From the cell containing the given text, extract its center point as [x, y] coordinate. 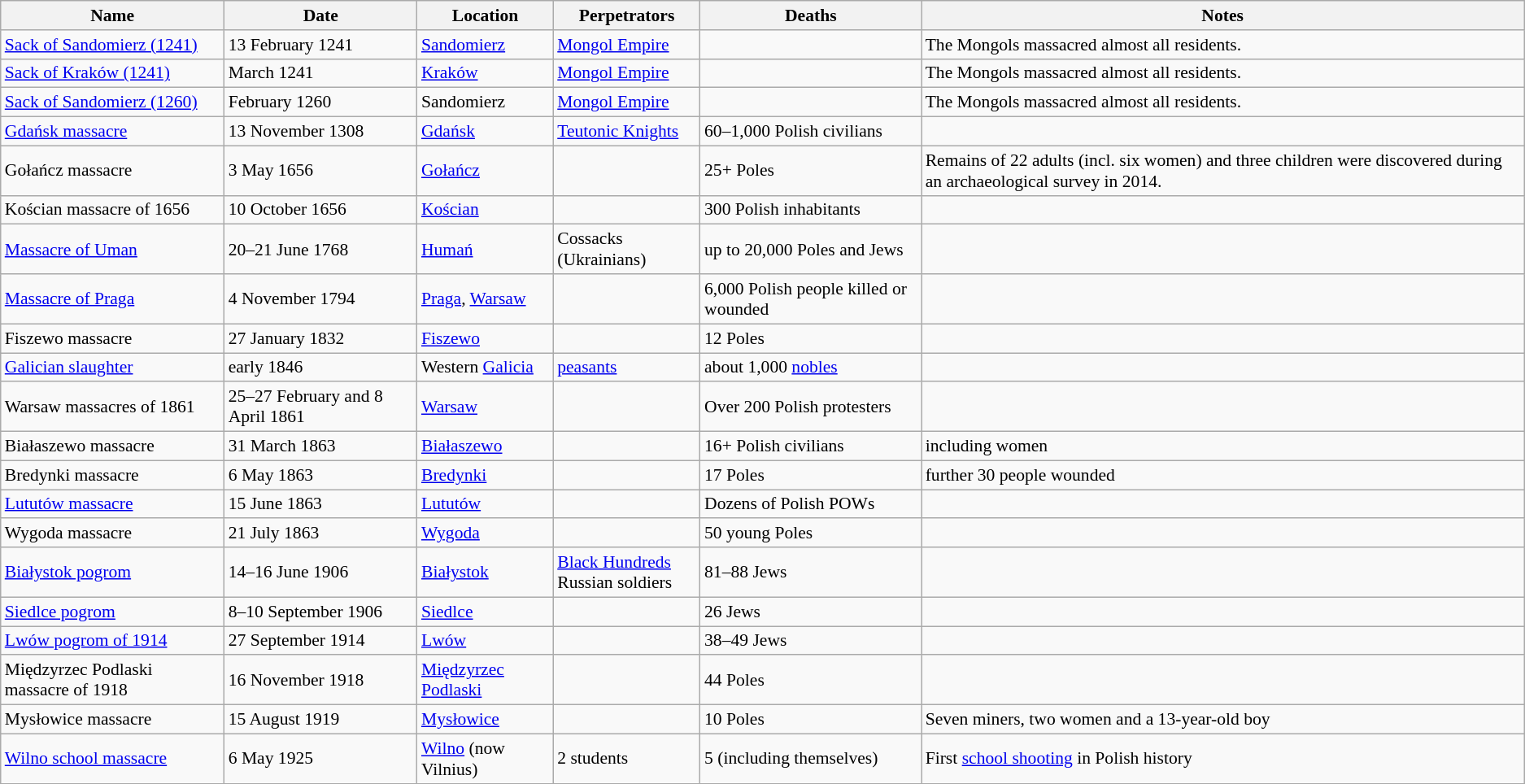
Dozens of Polish POWs [811, 504]
First school shooting in Polish history [1223, 758]
March 1241 [320, 73]
Białaszewo [485, 446]
early 1846 [320, 368]
Lututów massacre [112, 504]
Cossacks (Ukrainians) [626, 249]
10 Poles [811, 720]
81–88 Jews [811, 573]
Lututów [485, 504]
Gdańsk [485, 132]
about 1,000 nobles [811, 368]
20–21 June 1768 [320, 249]
15 June 1863 [320, 504]
Gołańcz massacre [112, 171]
3 May 1656 [320, 171]
6,000 Polish people killed or wounded [811, 299]
Sack of Sandomierz (1241) [112, 45]
31 March 1863 [320, 446]
6 May 1925 [320, 758]
Perpetrators [626, 15]
Deaths [811, 15]
10 October 1656 [320, 210]
including women [1223, 446]
February 1260 [320, 102]
Notes [1223, 15]
2 students [626, 758]
17 Poles [811, 475]
Western Galicia [485, 368]
Galician slaughter [112, 368]
peasants [626, 368]
Wygoda [485, 534]
Black HundredsRussian soldiers [626, 573]
Sack of Kraków (1241) [112, 73]
Białystok pogrom [112, 573]
Seven miners, two women and a 13-year-old boy [1223, 720]
Kościan massacre of 1656 [112, 210]
16 November 1918 [320, 680]
Siedlce [485, 612]
26 Jews [811, 612]
Bredynki massacre [112, 475]
further 30 people wounded [1223, 475]
Wilno (now Vilnius) [485, 758]
Kraków [485, 73]
Wilno school massacre [112, 758]
300 Polish inhabitants [811, 210]
13 February 1241 [320, 45]
Kościan [485, 210]
14–16 June 1906 [320, 573]
50 young Poles [811, 534]
Sack of Sandomierz (1260) [112, 102]
Siedlce pogrom [112, 612]
Date [320, 15]
Wygoda massacre [112, 534]
Location [485, 15]
Warsaw massacres of 1861 [112, 407]
up to 20,000 Poles and Jews [811, 249]
Gołańcz [485, 171]
8–10 September 1906 [320, 612]
15 August 1919 [320, 720]
25+ Poles [811, 171]
44 Poles [811, 680]
Name [112, 15]
21 July 1863 [320, 534]
Lwów pogrom of 1914 [112, 641]
13 November 1308 [320, 132]
Remains of 22 adults (incl. six women) and three children were discovered during an archaeological survey in 2014. [1223, 171]
Teutonic Knights [626, 132]
38–49 Jews [811, 641]
16+ Polish civilians [811, 446]
25–27 February and 8 April 1861 [320, 407]
Humań [485, 249]
Międzyrzec Podlaski massacre of 1918 [112, 680]
Gdańsk massacre [112, 132]
Fiszewo [485, 338]
Over 200 Polish protesters [811, 407]
Massacre of Uman [112, 249]
Praga, Warsaw [485, 299]
Warsaw [485, 407]
Fiszewo massacre [112, 338]
Białystok [485, 573]
Massacre of Praga [112, 299]
27 September 1914 [320, 641]
Mysłowice [485, 720]
12 Poles [811, 338]
Międzyrzec Podlaski [485, 680]
Białaszewo massacre [112, 446]
4 November 1794 [320, 299]
6 May 1863 [320, 475]
60–1,000 Polish civilians [811, 132]
Bredynki [485, 475]
Mysłowice massacre [112, 720]
27 January 1832 [320, 338]
5 (including themselves) [811, 758]
Lwów [485, 641]
